Extract the (X, Y) coordinate from the center of the cell holding the provided text.  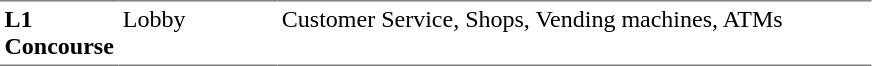
Lobby (198, 33)
Customer Service, Shops, Vending machines, ATMs (574, 33)
L1Concourse (59, 33)
